Extract the (x, y) coordinate from the center of the cell holding the provided text.  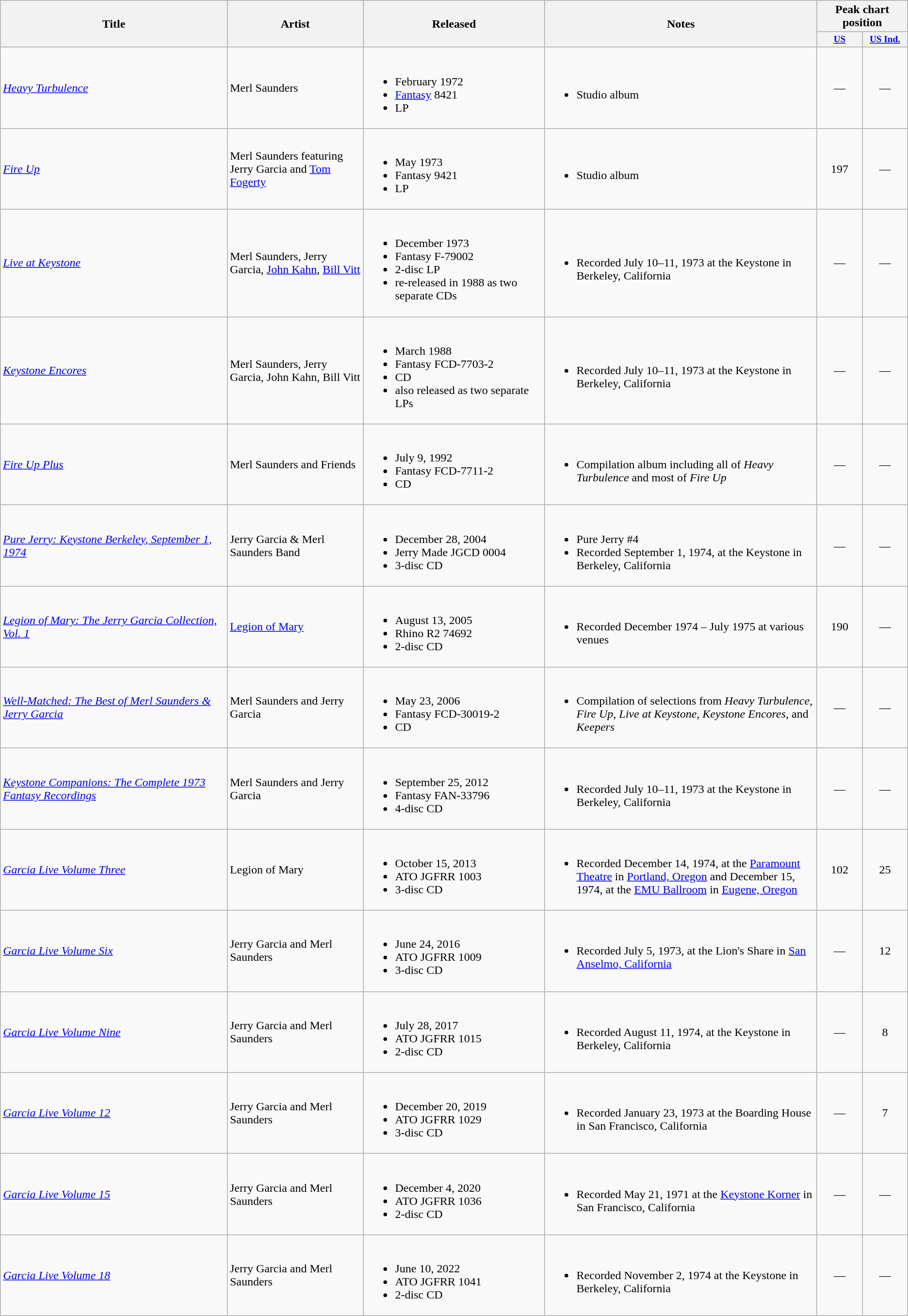
Jerry Garcia & Merl Saunders Band (295, 545)
Garcia Live Volume Nine (114, 1032)
May 1973Fantasy 9421LP (454, 169)
190 (840, 627)
Compilation of selections from Heavy Turbulence, Fire Up, Live at Keystone, Keystone Encores, and Keepers (681, 707)
Recorded December 1974 – July 1975 at various venues (681, 627)
US Ind. (885, 40)
Live at Keystone (114, 263)
June 10, 2022ATO JGFRR 10412-disc CD (454, 1275)
Merl Saunders and Friends (295, 465)
197 (840, 169)
Garcia Live Volume Six (114, 951)
September 25, 2012Fantasy FAN-337964-disc CD (454, 789)
Compilation album including all of Heavy Turbulence and most of Fire Up (681, 465)
Recorded August 11, 1974, at the Keystone in Berkeley, California (681, 1032)
Garcia Live Volume 12 (114, 1113)
US (840, 40)
December 28, 2004Jerry Made JGCD 00043-disc CD (454, 545)
Merl Saunders (295, 87)
Peak chart position (862, 16)
Legion of Mary: The Jerry Garcia Collection, Vol. 1 (114, 627)
102 (840, 870)
Fire Up Plus (114, 465)
Recorded January 23, 1973 at the Boarding House in San Francisco, California (681, 1113)
February 1972Fantasy 8421LP (454, 87)
Title (114, 24)
12 (885, 951)
Released (454, 24)
25 (885, 870)
7 (885, 1113)
October 15, 2013ATO JGFRR 10033-disc CD (454, 870)
Garcia Live Volume Three (114, 870)
Pure Jerry #4Recorded September 1, 1974, at the Keystone in Berkeley, California (681, 545)
Recorded November 2, 1974 at the Keystone in Berkeley, California (681, 1275)
August 13, 2005Rhino R2 746922-disc CD (454, 627)
December 1973Fantasy F-790022-disc LPre-released in 1988 as two separate CDs (454, 263)
Artist (295, 24)
8 (885, 1032)
Fire Up (114, 169)
Notes (681, 24)
July 9, 1992Fantasy FCD-7711-2CD (454, 465)
March 1988Fantasy FCD-7703-2CDalso released as two separate LPs (454, 371)
Recorded December 14, 1974, at the Paramount Theatre in Portland, Oregon and December 15, 1974, at the EMU Ballroom in Eugene, Oregon (681, 870)
July 28, 2017ATO JGFRR 10152-disc CD (454, 1032)
Keystone Companions: The Complete 1973 Fantasy Recordings (114, 789)
Pure Jerry: Keystone Berkeley, September 1, 1974 (114, 545)
Keystone Encores (114, 371)
Garcia Live Volume 15 (114, 1194)
Well-Matched: The Best of Merl Saunders & Jerry Garcia (114, 707)
June 24, 2016ATO JGFRR 10093-disc CD (454, 951)
Recorded May 21, 1971 at the Keystone Korner in San Francisco, California (681, 1194)
Garcia Live Volume 18 (114, 1275)
Merl Saunders featuring Jerry Garcia and Tom Fogerty (295, 169)
December 20, 2019ATO JGFRR 10293-disc CD (454, 1113)
December 4, 2020ATO JGFRR 10362-disc CD (454, 1194)
May 23, 2006Fantasy FCD-30019-2CD (454, 707)
Recorded July 5, 1973, at the Lion's Share in San Anselmo, California (681, 951)
Heavy Turbulence (114, 87)
